Search for the cell housing the specified text and yield its [X, Y] center coordinate. 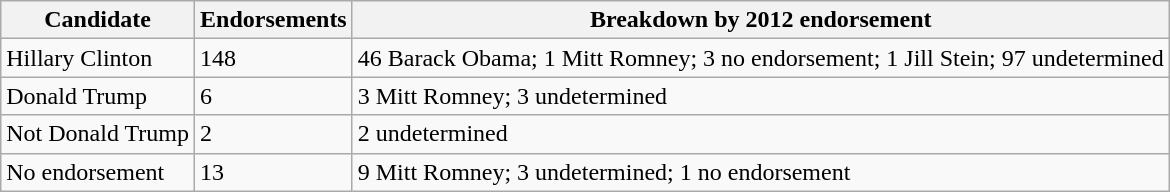
Donald Trump [98, 96]
2 [274, 134]
148 [274, 58]
6 [274, 96]
Not Donald Trump [98, 134]
9 Mitt Romney; 3 undetermined; 1 no endorsement [760, 172]
3 Mitt Romney; 3 undetermined [760, 96]
46 Barack Obama; 1 Mitt Romney; 3 no endorsement; 1 Jill Stein; 97 undetermined [760, 58]
13 [274, 172]
Breakdown by 2012 endorsement [760, 20]
Candidate [98, 20]
Endorsements [274, 20]
Hillary Clinton [98, 58]
No endorsement [98, 172]
2 undetermined [760, 134]
